Find where the given text appears and provide that cell's center as [x, y] coordinate. 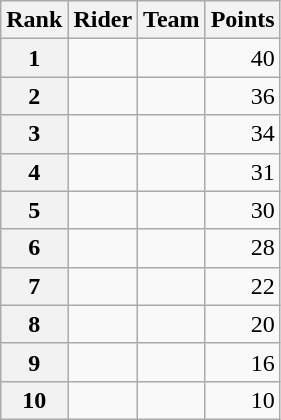
Points [242, 20]
Rank [34, 20]
34 [242, 134]
40 [242, 58]
Team [172, 20]
6 [34, 248]
5 [34, 210]
2 [34, 96]
1 [34, 58]
20 [242, 324]
36 [242, 96]
31 [242, 172]
Rider [103, 20]
8 [34, 324]
7 [34, 286]
30 [242, 210]
16 [242, 362]
28 [242, 248]
3 [34, 134]
9 [34, 362]
22 [242, 286]
4 [34, 172]
